Return the (x, y) coordinate for the center point of the cell that contains the specified text.  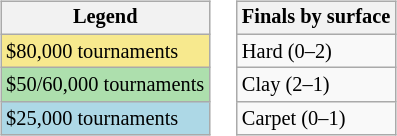
Legend (105, 18)
$25,000 tournaments (105, 119)
Finals by surface (316, 18)
Carpet (0–1) (316, 119)
$50/60,000 tournaments (105, 85)
Clay (2–1) (316, 85)
Hard (0–2) (316, 51)
$80,000 tournaments (105, 51)
